Pinpoint the cell where the given text exists, returning its (X, Y) midpoint coordinate. 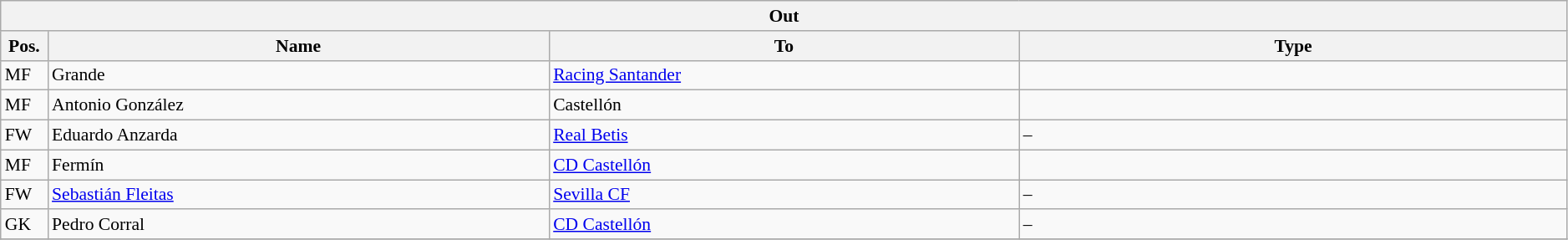
Type (1293, 46)
Pedro Corral (298, 225)
Antonio González (298, 105)
Name (298, 46)
Eduardo Anzarda (298, 135)
GK (24, 225)
Grande (298, 75)
Real Betis (784, 135)
Sevilla CF (784, 195)
Out (784, 16)
To (784, 46)
Pos. (24, 46)
Racing Santander (784, 75)
Sebastián Fleitas (298, 195)
Fermín (298, 165)
Castellón (784, 105)
